Identify which cell holds the provided text, then report its [x, y] central coordinate. 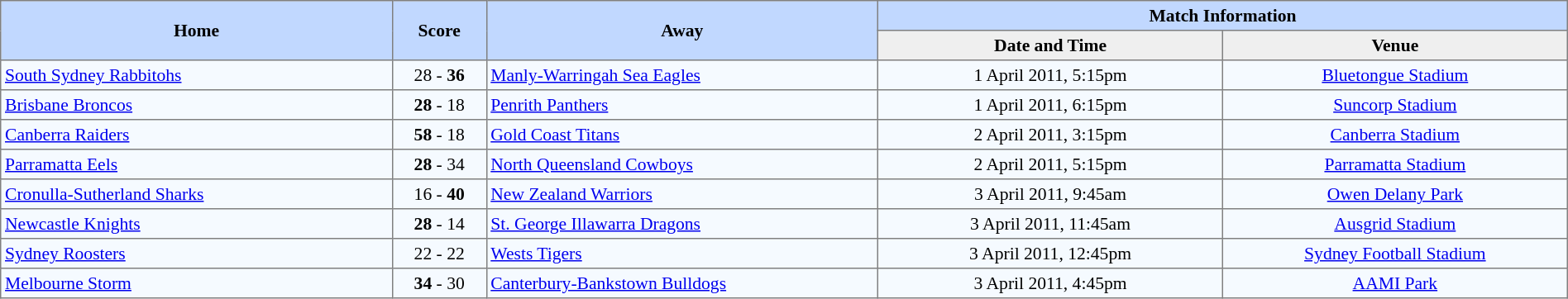
2 April 2011, 3:15pm [1050, 135]
Gold Coast Titans [682, 135]
St. George Illawarra Dragons [682, 224]
Canberra Stadium [1394, 135]
Wests Tigers [682, 254]
3 April 2011, 11:45am [1050, 224]
Ausgrid Stadium [1394, 224]
Sydney Football Stadium [1394, 254]
1 April 2011, 6:15pm [1050, 105]
Penrith Panthers [682, 105]
28 - 34 [439, 164]
16 - 40 [439, 194]
28 - 14 [439, 224]
3 April 2011, 12:45pm [1050, 254]
Score [439, 31]
Canberra Raiders [197, 135]
Manly-Warringah Sea Eagles [682, 75]
Home [197, 31]
Away [682, 31]
Canterbury-Bankstown Bulldogs [682, 283]
3 April 2011, 9:45am [1050, 194]
North Queensland Cowboys [682, 164]
Bluetongue Stadium [1394, 75]
New Zealand Warriors [682, 194]
South Sydney Rabbitohs [197, 75]
Parramatta Eels [197, 164]
58 - 18 [439, 135]
Venue [1394, 45]
2 April 2011, 5:15pm [1050, 164]
Match Information [1223, 16]
Date and Time [1050, 45]
3 April 2011, 4:45pm [1050, 283]
22 - 22 [439, 254]
1 April 2011, 5:15pm [1050, 75]
AAMI Park [1394, 283]
28 - 36 [439, 75]
Brisbane Broncos [197, 105]
Sydney Roosters [197, 254]
34 - 30 [439, 283]
Parramatta Stadium [1394, 164]
Newcastle Knights [197, 224]
28 - 18 [439, 105]
Melbourne Storm [197, 283]
Suncorp Stadium [1394, 105]
Cronulla-Sutherland Sharks [197, 194]
Owen Delany Park [1394, 194]
